Determine the (X, Y) coordinate at the center of the cell enclosing the given text.  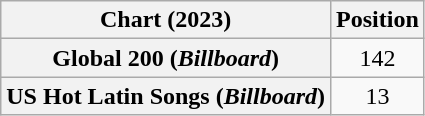
Chart (2023) (166, 20)
Global 200 (Billboard) (166, 58)
13 (378, 96)
US Hot Latin Songs (Billboard) (166, 96)
Position (378, 20)
142 (378, 58)
